From the cell containing the given text, extract its center point as [x, y] coordinate. 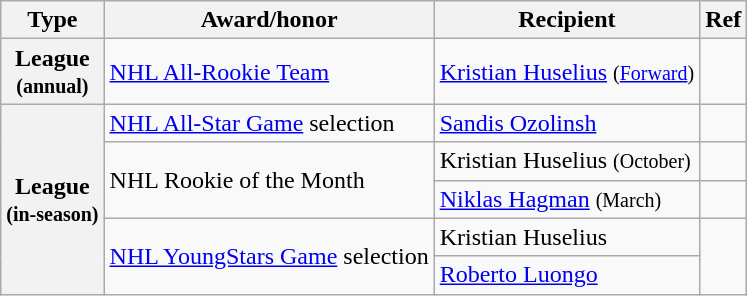
League(in-season) [52, 199]
NHL All-Rookie Team [269, 72]
Type [52, 20]
Recipient [567, 20]
NHL All-Star Game selection [269, 123]
Kristian Huselius (Forward) [567, 72]
NHL Rookie of the Month [269, 180]
Sandis Ozolinsh [567, 123]
Roberto Luongo [567, 275]
NHL YoungStars Game selection [269, 256]
Kristian Huselius [567, 237]
League(annual) [52, 72]
Kristian Huselius (October) [567, 161]
Ref [724, 20]
Niklas Hagman (March) [567, 199]
Award/honor [269, 20]
